Find where the given text appears and provide that cell's center as (x, y) coordinate. 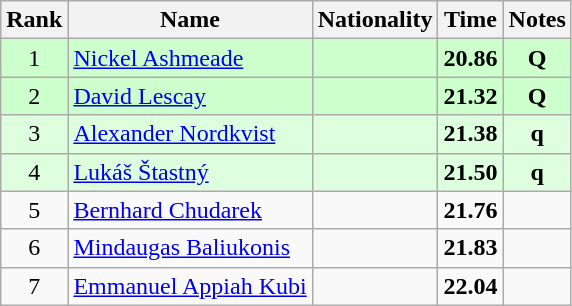
Lukáš Štastný (190, 172)
20.86 (470, 58)
21.50 (470, 172)
Nationality (375, 20)
3 (34, 134)
Name (190, 20)
Bernhard Chudarek (190, 210)
21.38 (470, 134)
1 (34, 58)
5 (34, 210)
22.04 (470, 286)
2 (34, 96)
Nickel Ashmeade (190, 58)
6 (34, 248)
Mindaugas Baliukonis (190, 248)
Rank (34, 20)
Notes (537, 20)
21.83 (470, 248)
Alexander Nordkvist (190, 134)
21.76 (470, 210)
Time (470, 20)
David Lescay (190, 96)
21.32 (470, 96)
Emmanuel Appiah Kubi (190, 286)
7 (34, 286)
4 (34, 172)
